Scan for the cell matching the given text and deliver its [x, y] coordinate at center. 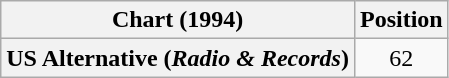
Position [401, 20]
Chart (1994) [178, 20]
62 [401, 58]
US Alternative (Radio & Records) [178, 58]
